Extract the (X, Y) coordinate from the center of the cell holding the provided text.  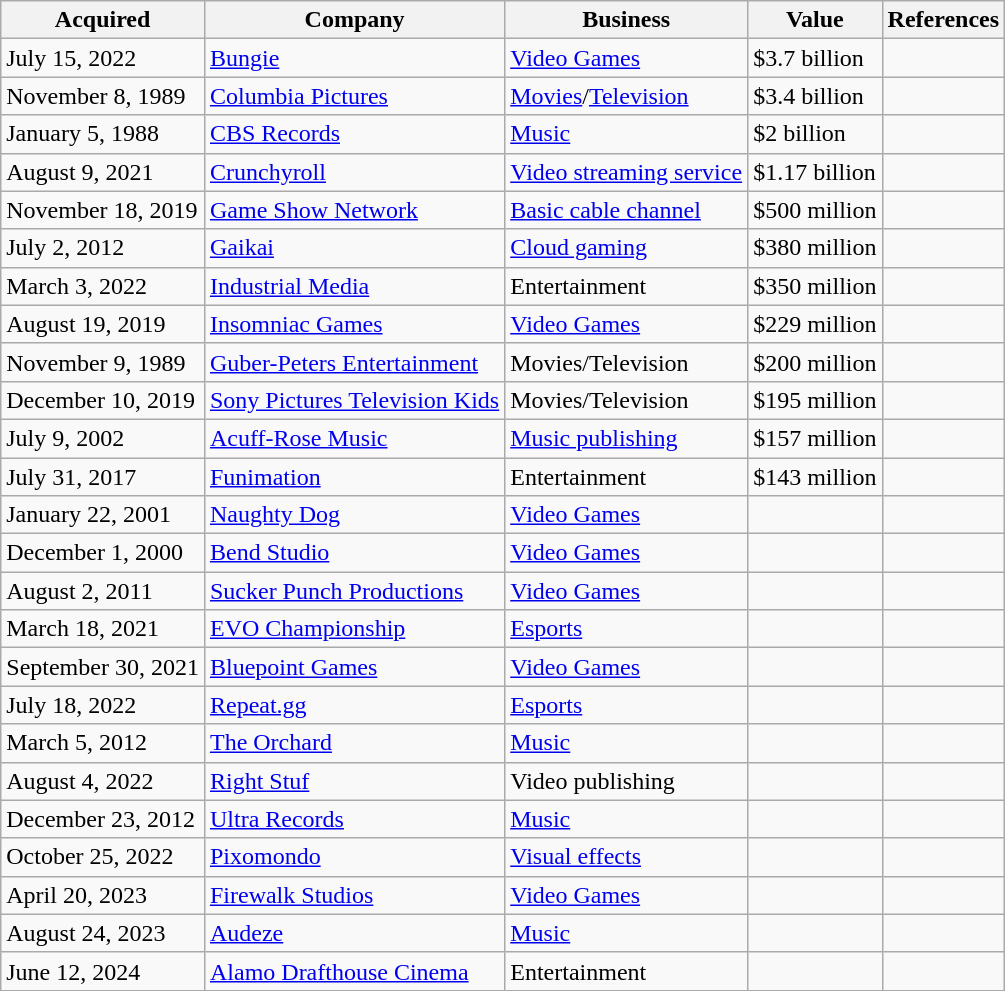
$380 million (815, 248)
Sony Pictures Television Kids (354, 400)
December 10, 2019 (103, 400)
$500 million (815, 210)
March 18, 2021 (103, 629)
November 8, 1989 (103, 96)
August 2, 2011 (103, 591)
$1.17 billion (815, 172)
Visual effects (626, 857)
Repeat.gg (354, 705)
July 15, 2022 (103, 58)
$157 million (815, 438)
Firewalk Studios (354, 895)
January 22, 2001 (103, 515)
Acquired (103, 20)
August 9, 2021 (103, 172)
Game Show Network (354, 210)
Video publishing (626, 781)
Alamo Drafthouse Cinema (354, 971)
Guber-Peters Entertainment (354, 362)
Naughty Dog (354, 515)
Audeze (354, 933)
Cloud gaming (626, 248)
August 19, 2019 (103, 324)
Basic cable channel (626, 210)
References (944, 20)
Insomniac Games (354, 324)
Crunchyroll (354, 172)
July 2, 2012 (103, 248)
Business (626, 20)
$195 million (815, 400)
November 9, 1989 (103, 362)
Pixomondo (354, 857)
CBS Records (354, 134)
July 31, 2017 (103, 477)
June 12, 2024 (103, 971)
January 5, 1988 (103, 134)
$200 million (815, 362)
Company (354, 20)
Bluepoint Games (354, 667)
August 24, 2023 (103, 933)
EVO Championship (354, 629)
November 18, 2019 (103, 210)
Music publishing (626, 438)
September 30, 2021 (103, 667)
Ultra Records (354, 819)
Sucker Punch Productions (354, 591)
The Orchard (354, 743)
March 3, 2022 (103, 286)
December 23, 2012 (103, 819)
Video streaming service (626, 172)
Bungie (354, 58)
$143 million (815, 477)
October 25, 2022 (103, 857)
Industrial Media (354, 286)
Right Stuf (354, 781)
Columbia Pictures (354, 96)
Bend Studio (354, 553)
Value (815, 20)
August 4, 2022 (103, 781)
March 5, 2012 (103, 743)
July 18, 2022 (103, 705)
April 20, 2023 (103, 895)
Gaikai (354, 248)
Acuff-Rose Music (354, 438)
$3.4 billion (815, 96)
$350 million (815, 286)
Funimation (354, 477)
$3.7 billion (815, 58)
$229 million (815, 324)
December 1, 2000 (103, 553)
July 9, 2002 (103, 438)
$2 billion (815, 134)
